Pinpoint the cell where the given text exists, returning its [X, Y] midpoint coordinate. 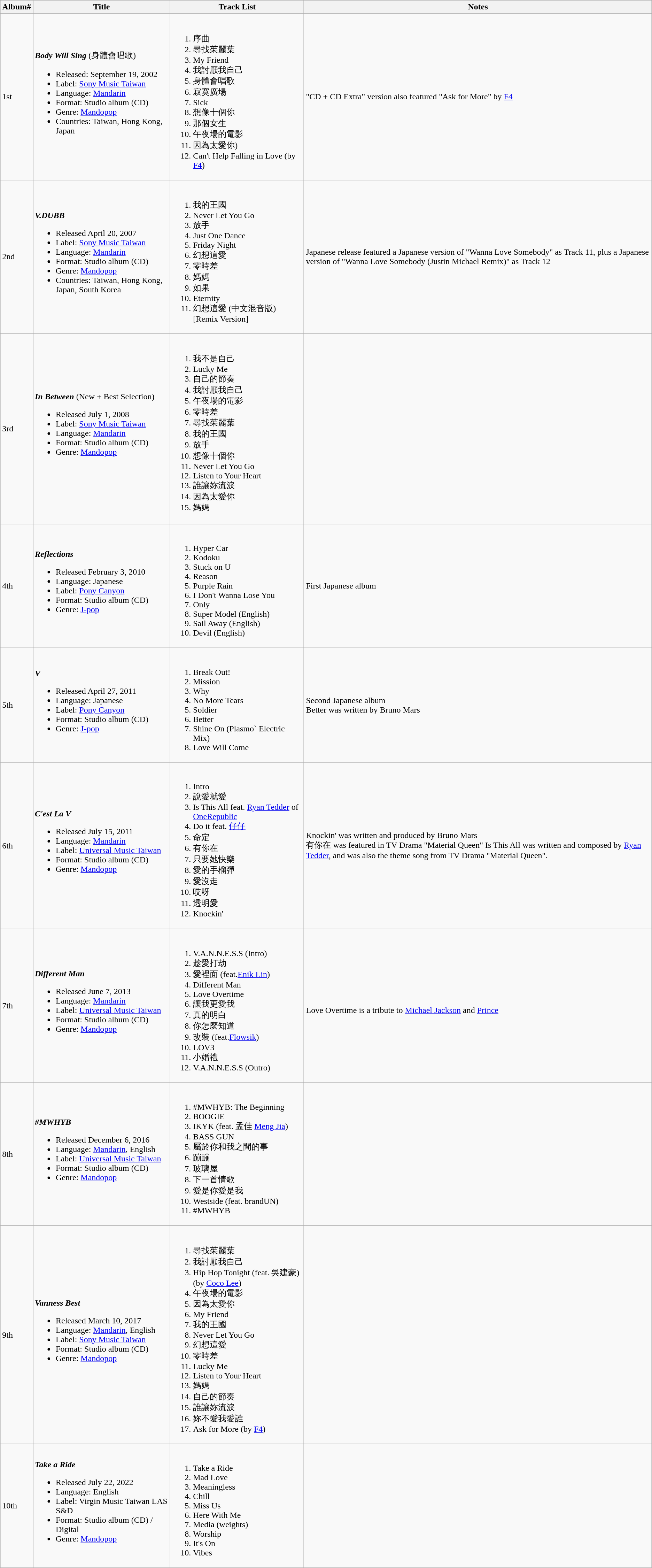
ReflectionsReleased February 3, 2010Language: JapaneseLabel: Pony CanyonFormat: Studio album (CD)Genre: J-pop [101, 586]
Second Japanese albumBetter was written by Bruno Mars [478, 705]
#MWHYB: The BeginningBOOGIEIKYK (feat. 孟佳 Meng Jia)BASS GUN屬於你和我之間的事蹦蹦玻璃屋下一首情歌愛是你愛是我Westside (feat. brandUN)#MWHYB [237, 1154]
"CD + CD Extra" version also featured "Ask for More" by F4 [478, 97]
4th [17, 586]
Track List [237, 7]
2nd [17, 257]
Vanness BestReleased March 10, 2017Language: Mandarin, EnglishLabel: Sony Music TaiwanFormat: Studio album (CD)Genre: Mandopop [101, 1335]
VReleased April 27, 2011Language: JapaneseLabel: Pony CanyonFormat: Studio album (CD)Genre: J-pop [101, 705]
C'est La VReleased July 15, 2011Language: MandarinLabel: Universal Music TaiwanFormat: Studio album (CD)Genre: Mandopop [101, 846]
序曲尋找茱麗葉My Friend我討厭我自己身體會唱歌寂寞廣場Sick想像十個你那個女生午夜場的電影因為太愛你)Can't Help Falling in Love (by F4) [237, 97]
Take a RideReleased July 22, 2022Language: EnglishLabel: Virgin Music Taiwan LAS S&DFormat: Studio album (CD) / DigitalGenre: Mandopop [101, 1506]
7th [17, 1006]
Different ManReleased June 7, 2013Language: MandarinLabel: Universal Music TaiwanFormat: Studio album (CD)Genre: Mandopop [101, 1006]
V.A.N.N.E.S.S (Intro)趁愛打劫愛裡面 (feat.Enik Lin)Different ManLove Overtime讓我更愛我真的明白你怎麼知道改裝 (feat.Flowsik)LOV3小婚禮V.A.N.N.E.S.S (Outro) [237, 1006]
Take a RideMad LoveMeaninglessChillMiss UsHere With MeMedia (weights)WorshipIt's OnVibes [237, 1506]
5th [17, 705]
1st [17, 97]
#MWHYBReleased December 6, 2016Language: Mandarin, EnglishLabel: Universal Music TaiwanFormat: Studio album (CD)Genre: Mandopop [101, 1154]
In Between (New + Best Selection)Released July 1, 2008Label: Sony Music TaiwanLanguage: MandarinFormat: Studio album (CD)Genre: Mandopop [101, 429]
3rd [17, 429]
6th [17, 846]
我不是自己Lucky Me自己的節奏我討厭我自己午夜場的電影零時差尋找茱麗葉我的王國放手想像十個你Never Let You GoListen to Your Heart誰讓妳流淚因為太愛你媽媽 [237, 429]
Title [101, 7]
Intro說愛就愛Is This All feat. Ryan Tedder of OneRepublicDo it feat. 仔仔命定有你在只要她快樂愛的手榴彈愛沒走哎呀透明愛Knockin' [237, 846]
Hyper CarKodokuStuck on UReasonPurple RainI Don't Wanna Lose YouOnlySuper Model (English)Sail Away (English)Devil (English) [237, 586]
我的王國Never Let You Go放手Just One DanceFriday Night幻想這愛零時差媽媽如果Eternity幻想這愛 (中文混音版) [Remix Version] [237, 257]
Notes [478, 7]
10th [17, 1506]
Love Overtime is a tribute to Michael Jackson and Prince [478, 1006]
8th [17, 1154]
Break Out!MissionWhyNo More TearsSoldierBetterShine On (Plasmo` Electric Mix)Love Will Come [237, 705]
9th [17, 1335]
First Japanese album [478, 586]
Album# [17, 7]
